Extract the [x, y] coordinate from the center of the cell holding the provided text.  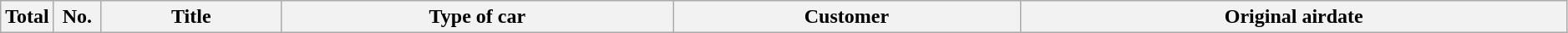
Title [190, 17]
No. [77, 17]
Total [28, 17]
Customer [847, 17]
Original airdate [1293, 17]
Type of car [477, 17]
